For the text-containing cell, return its midpoint in (X, Y) coordinate format. 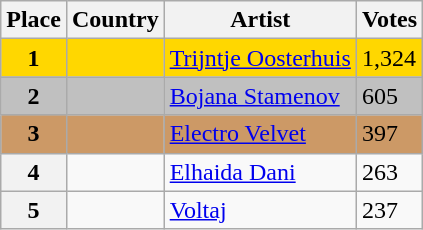
Voltaj (260, 210)
Bojana Stamenov (260, 96)
263 (389, 172)
Place (34, 20)
Country (115, 20)
4 (34, 172)
1 (34, 58)
2 (34, 96)
5 (34, 210)
Votes (389, 20)
397 (389, 134)
237 (389, 210)
Trijntje Oosterhuis (260, 58)
Electro Velvet (260, 134)
605 (389, 96)
Artist (260, 20)
Elhaida Dani (260, 172)
3 (34, 134)
1,324 (389, 58)
